From the cell containing the given text, extract its center point as [x, y] coordinate. 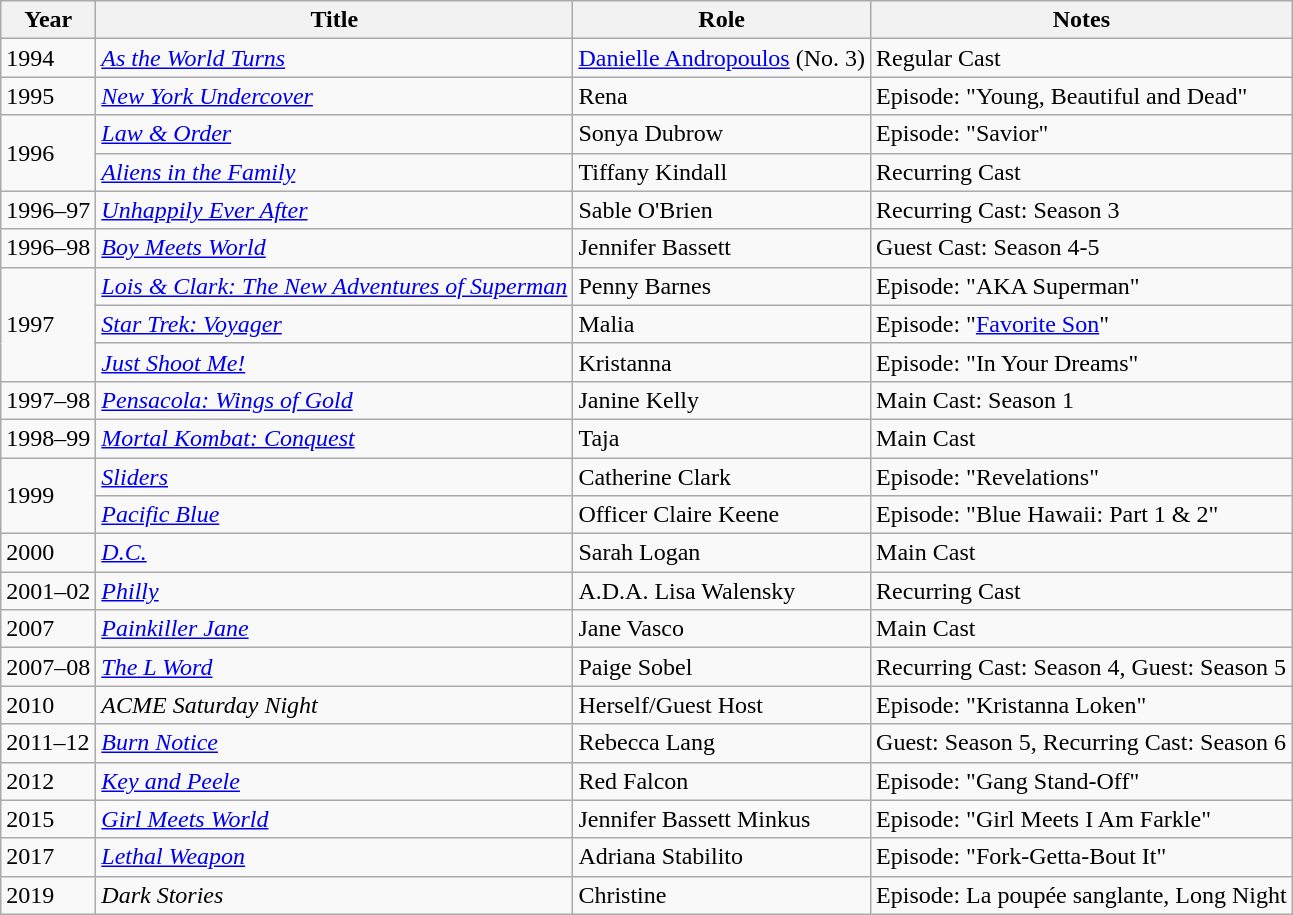
Episode: "Favorite Son" [1082, 324]
Lethal Weapon [334, 857]
Christine [722, 895]
Episode: "In Your Dreams" [1082, 362]
Guest: Season 5, Recurring Cast: Season 6 [1082, 743]
A.D.A. Lisa Walensky [722, 591]
Episode: La poupée sanglante, Long Night [1082, 895]
Episode: "Revelations" [1082, 477]
Law & Order [334, 134]
Jennifer Bassett Minkus [722, 819]
Title [334, 20]
Taja [722, 438]
Episode: "Young, Beautiful and Dead" [1082, 96]
2000 [48, 553]
Aliens in the Family [334, 172]
Burn Notice [334, 743]
Key and Peele [334, 781]
Girl Meets World [334, 819]
Jennifer Bassett [722, 248]
D.C. [334, 553]
Sable O'Brien [722, 210]
Adriana Stabilito [722, 857]
Sonya Dubrow [722, 134]
Episode: "Savior" [1082, 134]
ACME Saturday Night [334, 705]
1995 [48, 96]
Recurring Cast: Season 4, Guest: Season 5 [1082, 667]
Rebecca Lang [722, 743]
Sarah Logan [722, 553]
Episode: "Kristanna Loken" [1082, 705]
Episode: "Gang Stand-Off" [1082, 781]
Danielle Andropoulos (No. 3) [722, 58]
Boy Meets World [334, 248]
Regular Cast [1082, 58]
Just Shoot Me! [334, 362]
1994 [48, 58]
Dark Stories [334, 895]
Lois & Clark: The New Adventures of Superman [334, 286]
Episode: "Girl Meets I Am Farkle" [1082, 819]
Unhappily Ever After [334, 210]
Penny Barnes [722, 286]
Sliders [334, 477]
1996–97 [48, 210]
Pacific Blue [334, 515]
The L Word [334, 667]
1999 [48, 496]
Recurring Cast: Season 3 [1082, 210]
New York Undercover [334, 96]
1997–98 [48, 400]
Guest Cast: Season 4-5 [1082, 248]
As the World Turns [334, 58]
2010 [48, 705]
Notes [1082, 20]
Tiffany Kindall [722, 172]
2011–12 [48, 743]
2007–08 [48, 667]
Kristanna [722, 362]
1996 [48, 153]
Episode: "Blue Hawaii: Part 1 & 2" [1082, 515]
1997 [48, 324]
Malia [722, 324]
Mortal Kombat: Conquest [334, 438]
Role [722, 20]
Janine Kelly [722, 400]
Main Cast: Season 1 [1082, 400]
2001–02 [48, 591]
Paige Sobel [722, 667]
Pensacola: Wings of Gold [334, 400]
Red Falcon [722, 781]
Herself/Guest Host [722, 705]
Officer Claire Keene [722, 515]
Painkiller Jane [334, 629]
Catherine Clark [722, 477]
Star Trek: Voyager [334, 324]
Episode: "Fork-Getta-Bout It" [1082, 857]
2007 [48, 629]
Episode: "AKA Superman" [1082, 286]
2019 [48, 895]
2017 [48, 857]
Year [48, 20]
1996–98 [48, 248]
Jane Vasco [722, 629]
1998–99 [48, 438]
Philly [334, 591]
2015 [48, 819]
Rena [722, 96]
2012 [48, 781]
